Return the (x, y) coordinate for the center point of the cell that contains the specified text.  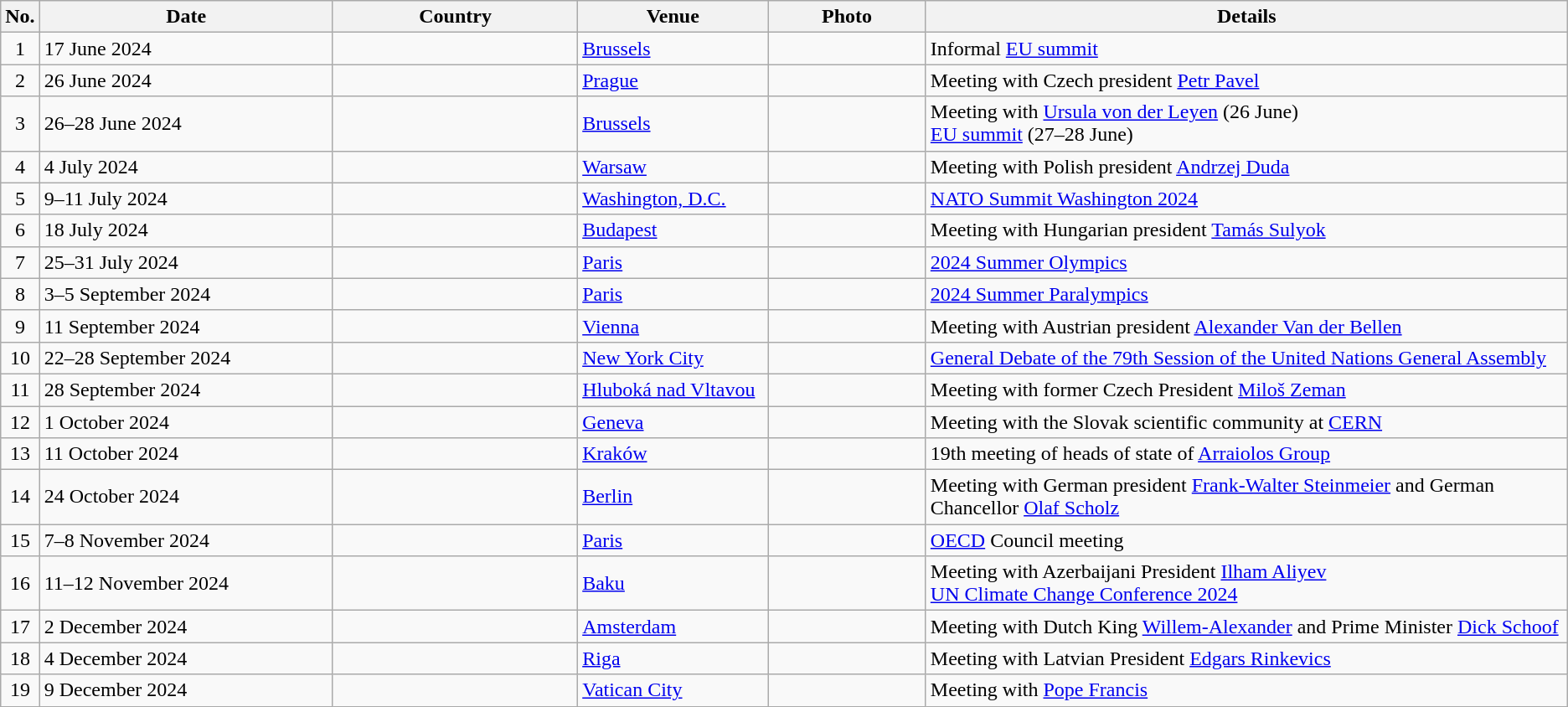
8 (20, 294)
Washington, D.C. (673, 199)
Meeting with former Czech President Miloš Zeman (1246, 390)
Meeting with Czech president Petr Pavel (1246, 80)
Meeting with Latvian President Edgars Rinkevics (1246, 658)
12 (20, 421)
Vienna (673, 326)
7 (20, 262)
Vatican City (673, 690)
13 (20, 454)
Meeting with Austrian president Alexander Van der Bellen (1246, 326)
Baku (673, 583)
10 (20, 358)
3–5 September 2024 (186, 294)
18 (20, 658)
5 (20, 199)
Amsterdam (673, 627)
1 (20, 49)
4 (20, 167)
Warsaw (673, 167)
2024 Summer Olympics (1246, 262)
11 (20, 390)
26–28 June 2024 (186, 124)
Photo (847, 17)
Meeting with Pope Francis (1246, 690)
Hluboká nad Vltavou (673, 390)
No. (20, 17)
Informal EU summit (1246, 49)
17 June 2024 (186, 49)
4 July 2024 (186, 167)
General Debate of the 79th Session of the United Nations General Assembly (1246, 358)
16 (20, 583)
Kraków (673, 454)
Details (1246, 17)
Meeting with Polish president Andrzej Duda (1246, 167)
Prague (673, 80)
24 October 2024 (186, 498)
Riga (673, 658)
Date (186, 17)
7–8 November 2024 (186, 540)
Geneva (673, 421)
17 (20, 627)
3 (20, 124)
14 (20, 498)
Berlin (673, 498)
Meeting with Azerbaijani President Ilham AliyevUN Climate Change Conference 2024 (1246, 583)
22–28 September 2024 (186, 358)
Meeting with Ursula von der Leyen (26 June)EU summit (27–28 June) (1246, 124)
2 (20, 80)
9 December 2024 (186, 690)
NATO Summit Washington 2024 (1246, 199)
2 December 2024 (186, 627)
9 (20, 326)
Meeting with Dutch King Willem-Alexander and Prime Minister Dick Schoof (1246, 627)
9–11 July 2024 (186, 199)
Meeting with the Slovak scientific community at CERN (1246, 421)
11 October 2024 (186, 454)
2024 Summer Paralympics (1246, 294)
1 October 2024 (186, 421)
11 September 2024 (186, 326)
25–31 July 2024 (186, 262)
Country (455, 17)
26 June 2024 (186, 80)
OECD Council meeting (1246, 540)
4 December 2024 (186, 658)
18 July 2024 (186, 230)
6 (20, 230)
Venue (673, 17)
11–12 November 2024 (186, 583)
Budapest (673, 230)
19th meeting of heads of state of Arraiolos Group (1246, 454)
Meeting with Hungarian president Tamás Sulyok (1246, 230)
15 (20, 540)
19 (20, 690)
New York City (673, 358)
28 September 2024 (186, 390)
Meeting with German president Frank-Walter Steinmeier and German Chancellor Olaf Scholz (1246, 498)
